Capture the cell that displays the provided text and extract its (X, Y) central coordinate. 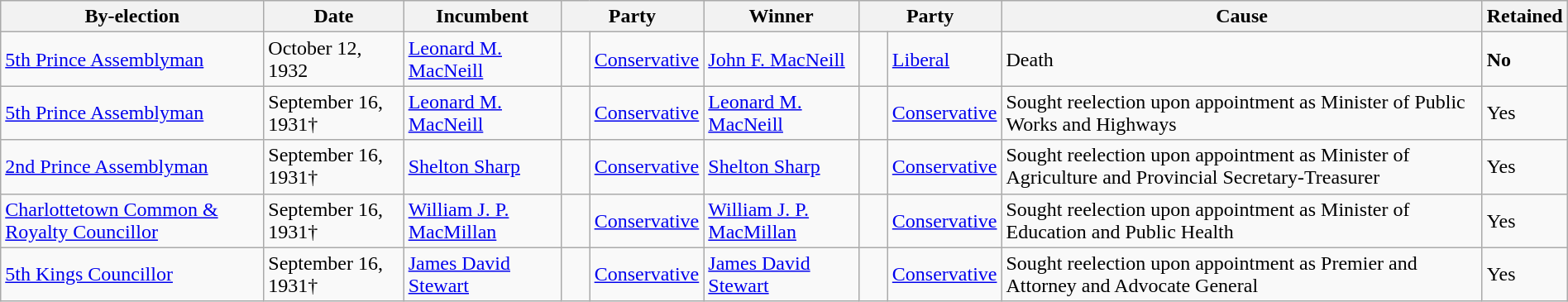
Sought reelection upon appointment as Minister of Agriculture and Provincial Secretary-Treasurer (1242, 167)
By-election (132, 17)
No (1525, 60)
October 12, 1932 (334, 60)
Sought reelection upon appointment as Minister of Public Works and Highways (1242, 113)
Cause (1242, 17)
Liberal (944, 60)
2nd Prince Assemblyman (132, 167)
Sought reelection upon appointment as Minister of Education and Public Health (1242, 220)
Date (334, 17)
Death (1242, 60)
Sought reelection upon appointment as Premier and Attorney and Advocate General (1242, 275)
Incumbent (482, 17)
John F. MacNeill (781, 60)
Winner (781, 17)
Retained (1525, 17)
Charlottetown Common & Royalty Councillor (132, 220)
5th Kings Councillor (132, 275)
